From the cell containing the given text, extract its center point as (x, y) coordinate. 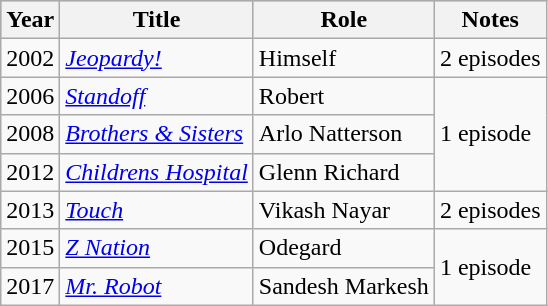
2012 (30, 172)
Brothers & Sisters (157, 134)
Glenn Richard (344, 172)
Himself (344, 58)
Year (30, 20)
Sandesh Markesh (344, 286)
2006 (30, 96)
2015 (30, 248)
Arlo Natterson (344, 134)
2013 (30, 210)
Vikash Nayar (344, 210)
Z Nation (157, 248)
2008 (30, 134)
Title (157, 20)
Robert (344, 96)
2017 (30, 286)
Touch (157, 210)
Mr. Robot (157, 286)
Odegard (344, 248)
Jeopardy! (157, 58)
Childrens Hospital (157, 172)
Role (344, 20)
Standoff (157, 96)
Notes (490, 20)
2002 (30, 58)
